Pinpoint the cell where the given text exists, returning its [x, y] midpoint coordinate. 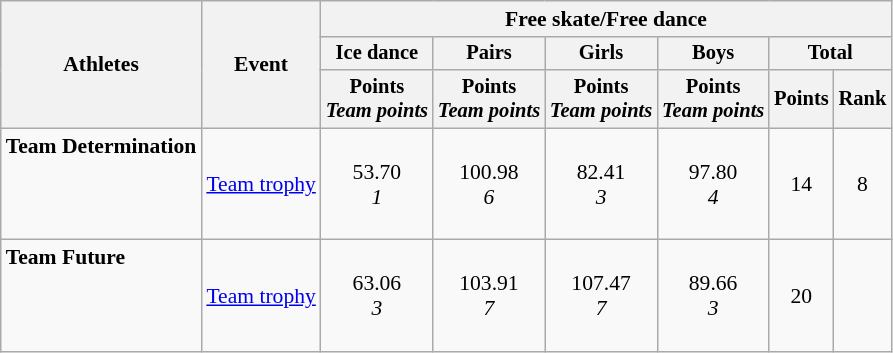
Event [261, 64]
Boys [713, 54]
Ice dance [377, 54]
Team Determination [102, 184]
Pairs [489, 54]
Total [830, 54]
53.701 [377, 184]
Athletes [102, 64]
14 [801, 184]
8 [863, 184]
Points [801, 99]
63.063 [377, 296]
97.804 [713, 184]
82.413 [601, 184]
89.663 [713, 296]
Free skate/Free dance [606, 19]
Girls [601, 54]
100.986 [489, 184]
107.477 [601, 296]
103.917 [489, 296]
Rank [863, 99]
Team Future [102, 296]
20 [801, 296]
